Pinpoint the cell where the given text exists, returning its [X, Y] midpoint coordinate. 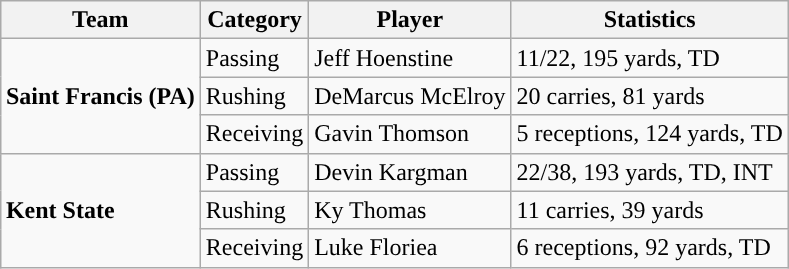
6 receptions, 92 yards, TD [650, 248]
DeMarcus McElroy [410, 96]
5 receptions, 124 yards, TD [650, 134]
11/22, 195 yards, TD [650, 58]
Category [254, 20]
Player [410, 20]
Gavin Thomson [410, 134]
Saint Francis (PA) [100, 96]
Jeff Hoenstine [410, 58]
Luke Floriea [410, 248]
20 carries, 81 yards [650, 96]
Statistics [650, 20]
Team [100, 20]
22/38, 193 yards, TD, INT [650, 172]
11 carries, 39 yards [650, 210]
Kent State [100, 210]
Ky Thomas [410, 210]
Devin Kargman [410, 172]
